Find where the given text appears and provide that cell's center as [X, Y] coordinate. 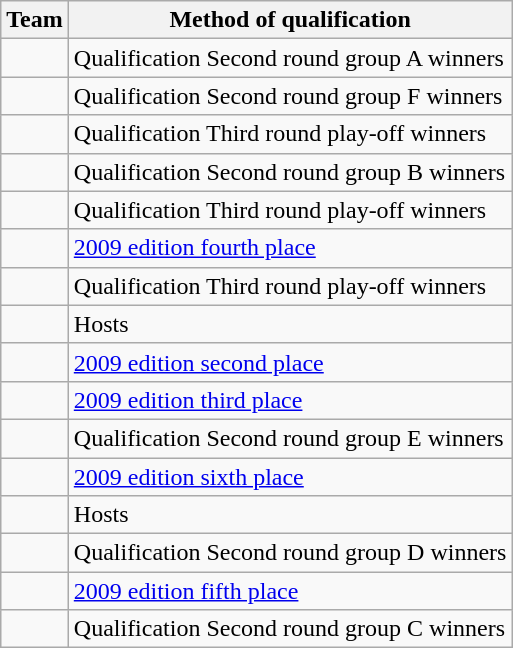
2009 edition third place [290, 400]
Qualification Second round group D winners [290, 553]
2009 edition fourth place [290, 248]
Qualification Second round group F winners [290, 96]
Qualification Second round group E winners [290, 438]
2009 edition fifth place [290, 591]
Qualification Second round group B winners [290, 172]
Method of qualification [290, 20]
2009 edition second place [290, 362]
2009 edition sixth place [290, 477]
Qualification Second round group A winners [290, 58]
Qualification Second round group C winners [290, 629]
Team [35, 20]
